Scan for the cell matching the given text and deliver its [X, Y] coordinate at center. 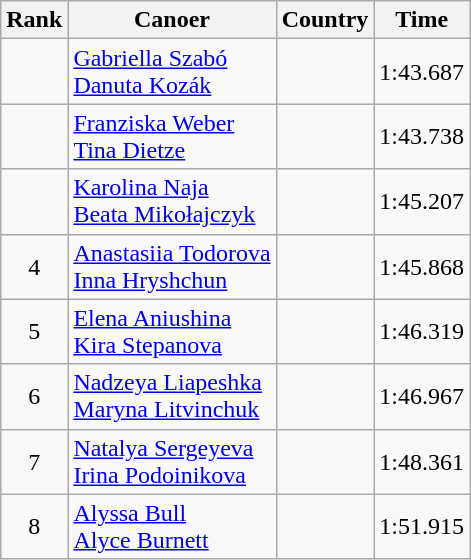
Franziska WeberTina Dietze [172, 136]
1:45.207 [422, 202]
7 [34, 462]
Elena AniushinaKira Stepanova [172, 332]
Country [325, 20]
4 [34, 266]
6 [34, 396]
8 [34, 526]
Anastasiia TodorovaInna Hryshchun [172, 266]
Nadzeya LiapeshkaMaryna Litvinchuk [172, 396]
Alyssa BullAlyce Burnett [172, 526]
1:48.361 [422, 462]
Rank [34, 20]
Karolina NajaBeata Mikołajczyk [172, 202]
1:51.915 [422, 526]
Natalya SergeyevaIrina Podoinikova [172, 462]
5 [34, 332]
1:45.868 [422, 266]
Time [422, 20]
Canoer [172, 20]
1:43.738 [422, 136]
1:46.319 [422, 332]
1:43.687 [422, 72]
Gabriella SzabóDanuta Kozák [172, 72]
1:46.967 [422, 396]
